Detect which cell encompasses the target text, then output its [X, Y] center coordinate. 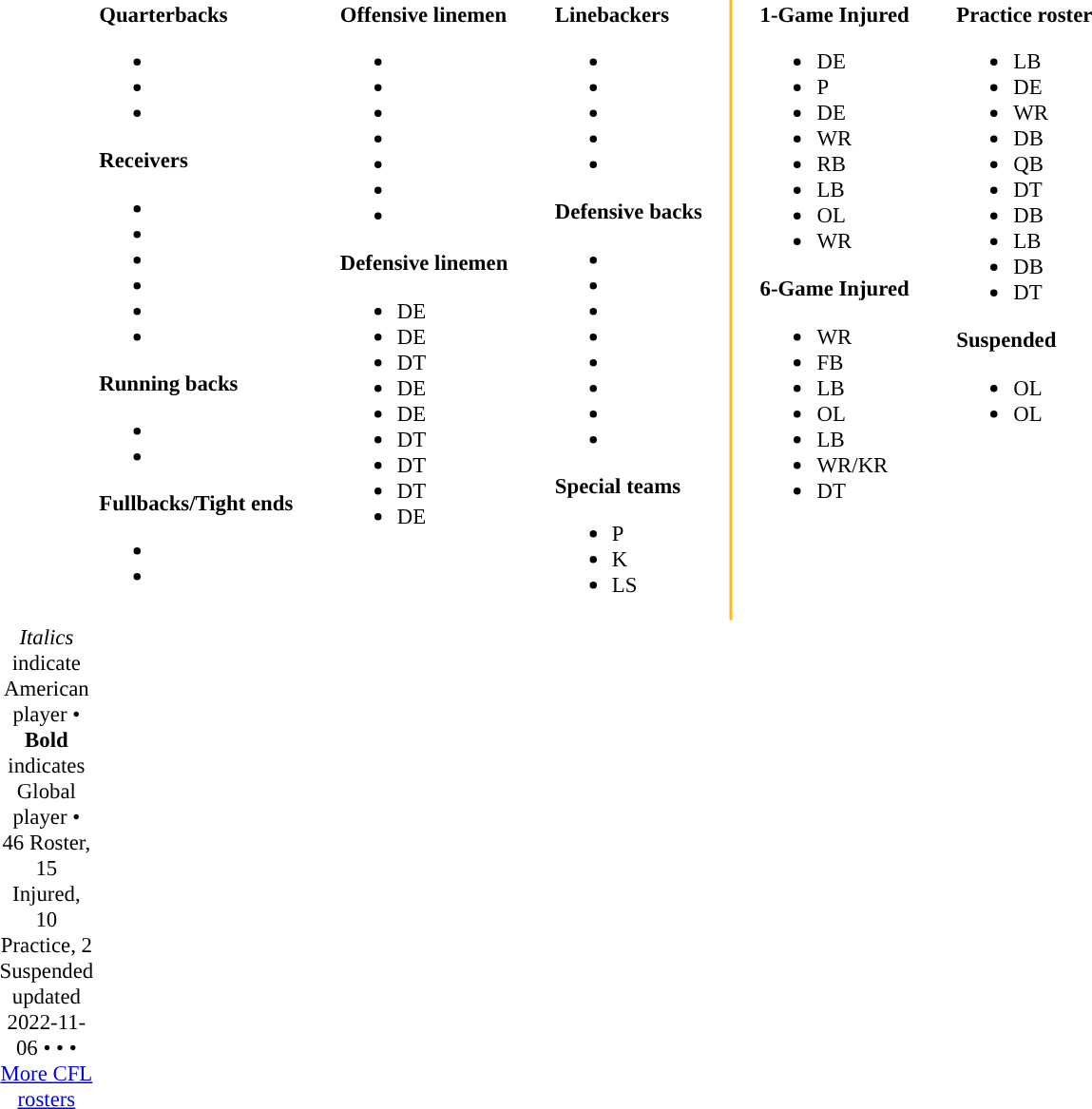
QuarterbacksReceiversRunning backsFullbacks/Tight ends [196, 310]
Offensive linemenDefensive linemen DE DE DT DE DE DT DT DT DE [424, 310]
1-Game Injured DE P DE WR RB LB OL WR6-Game Injured WR FB LB OL LB WR/KR DT [834, 310]
LinebackersDefensive backsSpecial teams P K LS [628, 310]
